Capture the cell that displays the provided text and extract its [x, y] central coordinate. 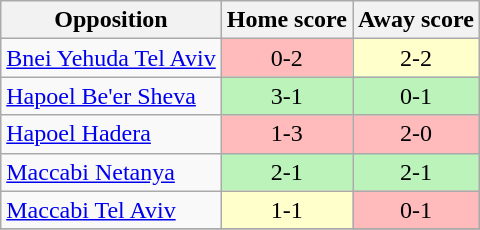
2-0 [416, 134]
1-3 [286, 134]
1-1 [286, 210]
Away score [416, 20]
Maccabi Netanya [111, 172]
Maccabi Tel Aviv [111, 210]
0-2 [286, 58]
Home score [286, 20]
3-1 [286, 96]
Hapoel Be'er Sheva [111, 96]
Hapoel Hadera [111, 134]
Opposition [111, 20]
Bnei Yehuda Tel Aviv [111, 58]
2-2 [416, 58]
